For the text-containing cell, return its midpoint in (X, Y) coordinate format. 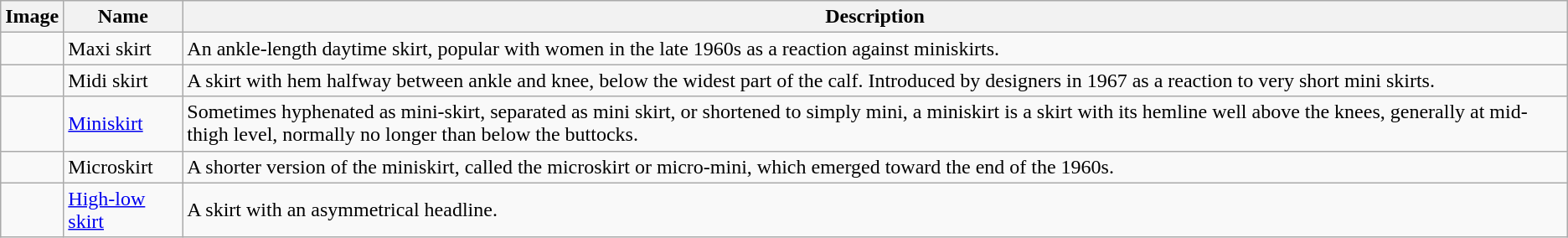
A skirt with an asymmetrical headline. (874, 210)
Midi skirt (123, 80)
Miniskirt (123, 124)
Microskirt (123, 167)
A shorter version of the miniskirt, called the microskirt or micro-mini, which emerged toward the end of the 1960s. (874, 167)
An ankle-length daytime skirt, popular with women in the late 1960s as a reaction against miniskirts. (874, 49)
High-low skirt (123, 210)
Maxi skirt (123, 49)
Name (123, 17)
Image (32, 17)
Description (874, 17)
